Identify which cell holds the provided text, then report its [x, y] central coordinate. 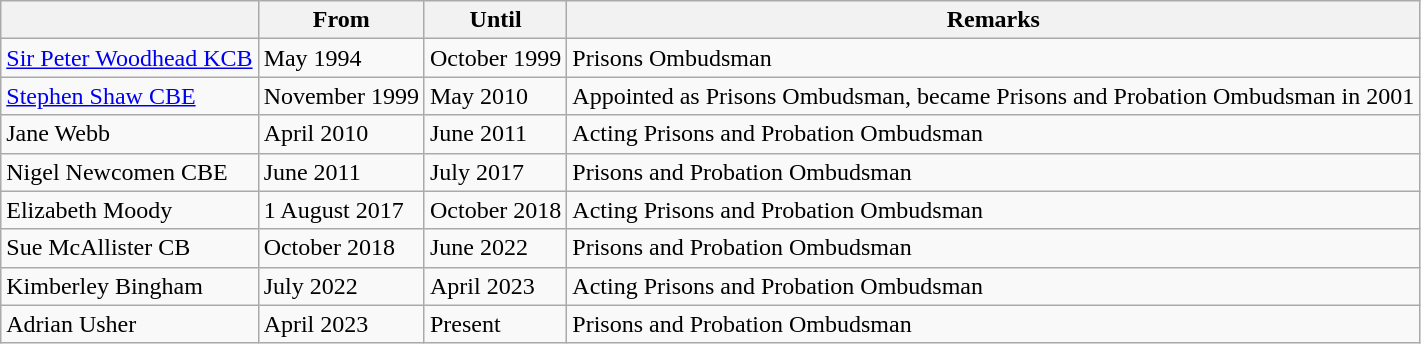
Jane Webb [130, 134]
May 2010 [495, 96]
May 1994 [341, 58]
Nigel Newcomen CBE [130, 172]
Appointed as Prisons Ombudsman, became Prisons and Probation Ombudsman in 2001 [994, 96]
Elizabeth Moody [130, 210]
Remarks [994, 20]
July 2022 [341, 286]
Kimberley Bingham [130, 286]
November 1999 [341, 96]
Adrian Usher [130, 324]
June 2022 [495, 248]
From [341, 20]
Sue McAllister CB [130, 248]
Present [495, 324]
Sir Peter Woodhead KCB [130, 58]
October 1999 [495, 58]
Until [495, 20]
Stephen Shaw CBE [130, 96]
April 2010 [341, 134]
July 2017 [495, 172]
1 August 2017 [341, 210]
Prisons Ombudsman [994, 58]
